Scan for the cell matching the given text and deliver its (X, Y) coordinate at center. 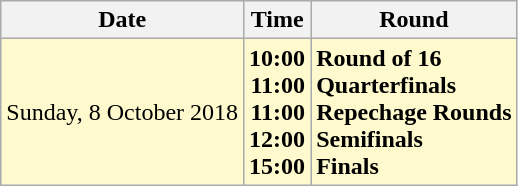
Round (414, 20)
Round of 16QuarterfinalsRepechage RoundsSemifinalsFinals (414, 112)
Date (122, 20)
Sunday, 8 October 2018 (122, 112)
10:0011:0011:0012:0015:00 (278, 112)
Time (278, 20)
